Pinpoint the cell where the given text exists, returning its (x, y) midpoint coordinate. 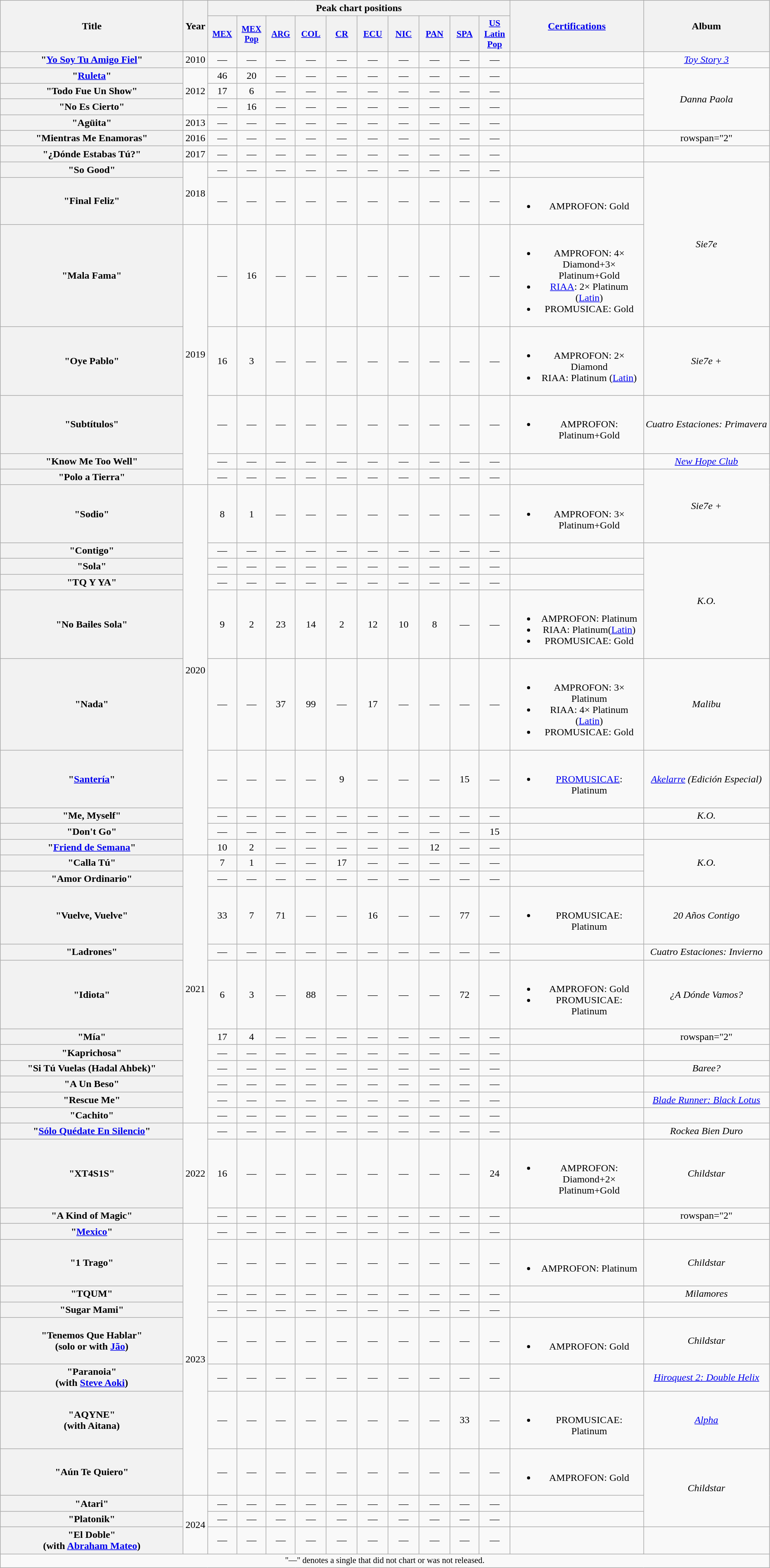
"Sólo Quédate En Silencio" (92, 1131)
"Friend de Semana" (92, 847)
"Nada" (92, 704)
¿A Dónde Vamos? (707, 994)
Hiroquest 2: Double Helix (707, 1377)
AMPROFON: 3× Platinum+Gold (576, 514)
AMPROFON: 3× PlatinumRIAA: 4× Platinum (Latin)PROMUSICAE: Gold (576, 704)
"Platonik" (92, 1519)
Baree? (707, 1068)
20 Años Contigo (707, 915)
NIC (404, 34)
"A Kind of Magic" (92, 1216)
Album (707, 26)
Title (92, 26)
"—" denotes a single that did not chart or was not released. (385, 1561)
"Paranoia"(with Steve Aoki) (92, 1377)
"AQYNE"(with Aitana) (92, 1420)
Rockea Bien Duro (707, 1131)
"Calla Tú" (92, 863)
Cuatro Estaciones: Invierno (707, 952)
Alpha (707, 1420)
2019 (196, 354)
"Don't Go" (92, 831)
Malibu (707, 704)
USLatinPop (495, 34)
AMPROFON: GoldPROMUSICAE: Platinum (576, 994)
4 (252, 1037)
2012 (196, 91)
Year (196, 26)
"Aún Te Quiero" (92, 1472)
"Idiota" (92, 994)
"Kaprichosa" (92, 1052)
CR (342, 34)
72 (465, 994)
"No Bailes Sola" (92, 624)
46 (222, 76)
"El Doble"(with Abraham Mateo) (92, 1540)
AMPROFON: Platinum (576, 1262)
Certifications (576, 26)
"Ladrones" (92, 952)
"Final Feliz" (92, 201)
"Si Tú Vuelas (Hadal Ahbek)" (92, 1068)
"Ruleta" (92, 76)
AMPROFON: PlatinumRIAA: Platinum(Latin)PROMUSICAE: Gold (576, 624)
2013 (196, 123)
"Todo Fue Un Show" (92, 91)
2016 (196, 138)
"Sodio" (92, 514)
"A Un Beso" (92, 1084)
2024 (196, 1524)
37 (281, 704)
"Oye Pablo" (92, 361)
2018 (196, 193)
14 (310, 624)
"Subtítulos" (92, 424)
"Atari" (92, 1503)
Toy Story 3 (707, 59)
"TQ Y YA" (92, 582)
"Vuelve, Vuelve" (92, 915)
"Sugar Mami" (92, 1310)
MEX (222, 34)
"Mía" (92, 1037)
23 (281, 624)
71 (281, 915)
"Cachito" (92, 1116)
20 (252, 76)
"Mientras Me Enamoras" (92, 138)
Danna Paola (707, 99)
2020 (196, 670)
"No Es Cierto" (92, 107)
AMPROFON: Platinum+Gold (576, 424)
"Contigo" (92, 550)
ARG (281, 34)
77 (465, 915)
Cuatro Estaciones: Primavera (707, 424)
"1 Trago" (92, 1262)
24 (495, 1173)
AMPROFON: 2× DiamondRIAA: Platinum (Latin) (576, 361)
Milamores (707, 1294)
Sie7e (707, 244)
PAN (434, 34)
"Yo Soy Tu Amigo Fiel" (92, 59)
"Santería" (92, 779)
New Hope Club (707, 461)
Blade Runner: Black Lotus (707, 1099)
AMPROFON: Diamond+2× Platinum+Gold (576, 1173)
Akelarre (Edición Especial) (707, 779)
99 (310, 704)
AMPROFON: 4× Diamond+3× Platinum+GoldRIAA: 2× Platinum (Latin)PROMUSICAE: Gold (576, 275)
"Tenemos Que Hablar"(solo or with Jão) (92, 1341)
"Amor Ordinario" (92, 879)
2017 (196, 154)
"Me, Myself" (92, 816)
"Mexico" (92, 1232)
"¿Dónde Estabas Tú?" (92, 154)
88 (310, 994)
2021 (196, 989)
"Rescue Me" (92, 1099)
"Mala Fama" (92, 275)
Peak chart positions (359, 8)
"TQUM" (92, 1294)
COL (310, 34)
2010 (196, 59)
"So Good" (92, 170)
SPA (465, 34)
"Polo a Tierra" (92, 477)
"Sola" (92, 566)
2022 (196, 1173)
"XT4S1S" (92, 1173)
2023 (196, 1360)
ECU (372, 34)
MEXPop (252, 34)
"Agüita" (92, 123)
"Know Me Too Well" (92, 461)
